For the text-containing cell, return its midpoint in [X, Y] coordinate format. 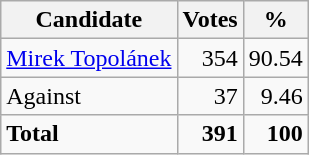
Candidate [89, 20]
100 [276, 134]
9.46 [276, 96]
Total [89, 134]
354 [210, 58]
391 [210, 134]
Mirek Topolánek [89, 58]
37 [210, 96]
90.54 [276, 58]
Against [89, 96]
Votes [210, 20]
% [276, 20]
